Identify which cell holds the provided text, then report its (x, y) central coordinate. 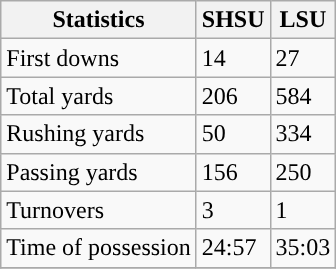
35:03 (303, 248)
Rushing yards (99, 134)
206 (233, 96)
Statistics (99, 20)
24:57 (233, 248)
First downs (99, 58)
1 (303, 210)
Time of possession (99, 248)
584 (303, 96)
3 (233, 210)
27 (303, 58)
Total yards (99, 96)
Passing yards (99, 172)
334 (303, 134)
SHSU (233, 20)
Turnovers (99, 210)
LSU (303, 20)
14 (233, 58)
156 (233, 172)
50 (233, 134)
250 (303, 172)
